Locate the cell with the specified text and output its [X, Y] center coordinate. 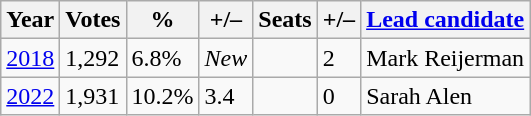
Year [30, 20]
New [226, 58]
Sarah Alen [446, 96]
2 [338, 58]
Votes [93, 20]
10.2% [162, 96]
% [162, 20]
2022 [30, 96]
Mark Reijerman [446, 58]
1,292 [93, 58]
0 [338, 96]
3.4 [226, 96]
2018 [30, 58]
Seats [285, 20]
Lead candidate [446, 20]
1,931 [93, 96]
6.8% [162, 58]
